Return (x, y) of the center of cell containing provided text 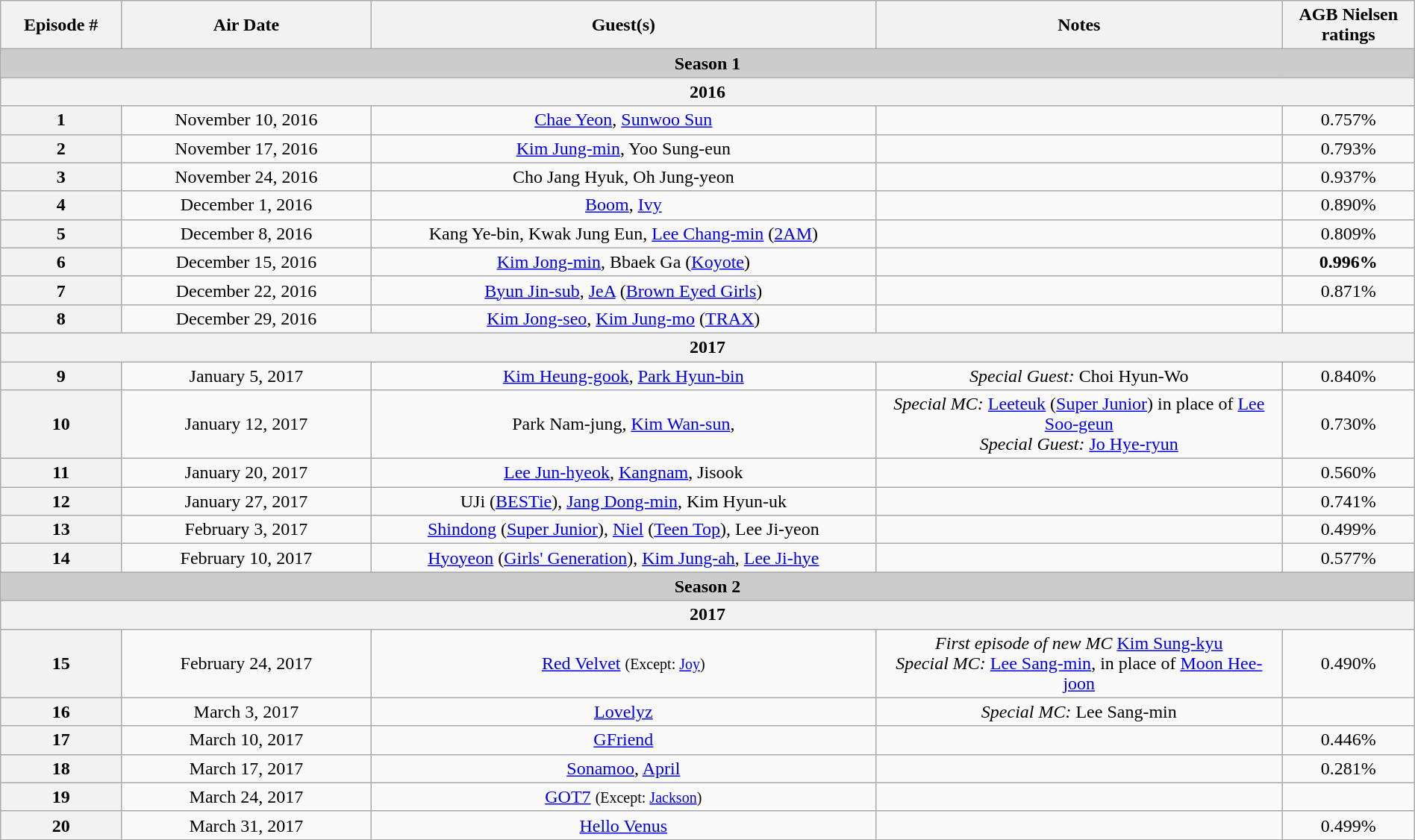
20 (61, 825)
17 (61, 740)
November 17, 2016 (246, 148)
Special MC: Lee Sang-min (1079, 712)
Kim Jong-seo, Kim Jung-mo (TRAX) (623, 319)
Hello Venus (623, 825)
Kim Jong-min, Bbaek Ga (Koyote) (623, 262)
Special MC: Leeteuk (Super Junior) in place of Lee Soo-geunSpecial Guest: Jo Hye-ryun (1079, 424)
Boom, Ivy (623, 205)
Guest(s) (623, 25)
7 (61, 290)
January 5, 2017 (246, 375)
9 (61, 375)
January 20, 2017 (246, 473)
0.996% (1348, 262)
6 (61, 262)
Cho Jang Hyuk, Oh Jung-yeon (623, 177)
UJi (BESTie), Jang Dong-min, Kim Hyun-uk (623, 501)
5 (61, 233)
Air Date (246, 25)
15 (61, 663)
Special Guest: Choi Hyun-Wo (1079, 375)
18 (61, 768)
4 (61, 205)
0.757% (1348, 120)
12 (61, 501)
January 27, 2017 (246, 501)
0.793% (1348, 148)
March 3, 2017 (246, 712)
0.560% (1348, 473)
March 31, 2017 (246, 825)
0.937% (1348, 177)
Episode # (61, 25)
Lovelyz (623, 712)
3 (61, 177)
November 24, 2016 (246, 177)
0.890% (1348, 205)
December 22, 2016 (246, 290)
14 (61, 558)
0.281% (1348, 768)
November 10, 2016 (246, 120)
Season 2 (707, 586)
February 3, 2017 (246, 530)
GFriend (623, 740)
March 24, 2017 (246, 797)
Kang Ye-bin, Kwak Jung Eun, Lee Chang-min (2AM) (623, 233)
0.577% (1348, 558)
Kim Jung-min, Yoo Sung-eun (623, 148)
December 29, 2016 (246, 319)
December 8, 2016 (246, 233)
Season 1 (707, 63)
0.871% (1348, 290)
December 15, 2016 (246, 262)
December 1, 2016 (246, 205)
First episode of new MC Kim Sung-kyuSpecial MC: Lee Sang-min, in place of Moon Hee-joon (1079, 663)
0.490% (1348, 663)
10 (61, 424)
19 (61, 797)
16 (61, 712)
January 12, 2017 (246, 424)
Red Velvet (Except: Joy) (623, 663)
March 10, 2017 (246, 740)
0.730% (1348, 424)
2016 (707, 92)
Kim Heung-gook, Park Hyun-bin (623, 375)
Chae Yeon, Sunwoo Sun (623, 120)
AGB Nielsen ratings (1348, 25)
Byun Jin-sub, JeA (Brown Eyed Girls) (623, 290)
February 10, 2017 (246, 558)
0.741% (1348, 501)
March 17, 2017 (246, 768)
GOT7 (Except: Jackson) (623, 797)
11 (61, 473)
Sonamoo, April (623, 768)
Lee Jun-hyeok, Kangnam, Jisook (623, 473)
0.840% (1348, 375)
February 24, 2017 (246, 663)
0.809% (1348, 233)
8 (61, 319)
2 (61, 148)
Hyoyeon (Girls' Generation), Kim Jung-ah, Lee Ji-hye (623, 558)
Shindong (Super Junior), Niel (Teen Top), Lee Ji-yeon (623, 530)
Park Nam-jung, Kim Wan-sun, (623, 424)
1 (61, 120)
13 (61, 530)
0.446% (1348, 740)
Notes (1079, 25)
